Detect which cell encompasses the target text, then output its (X, Y) center coordinate. 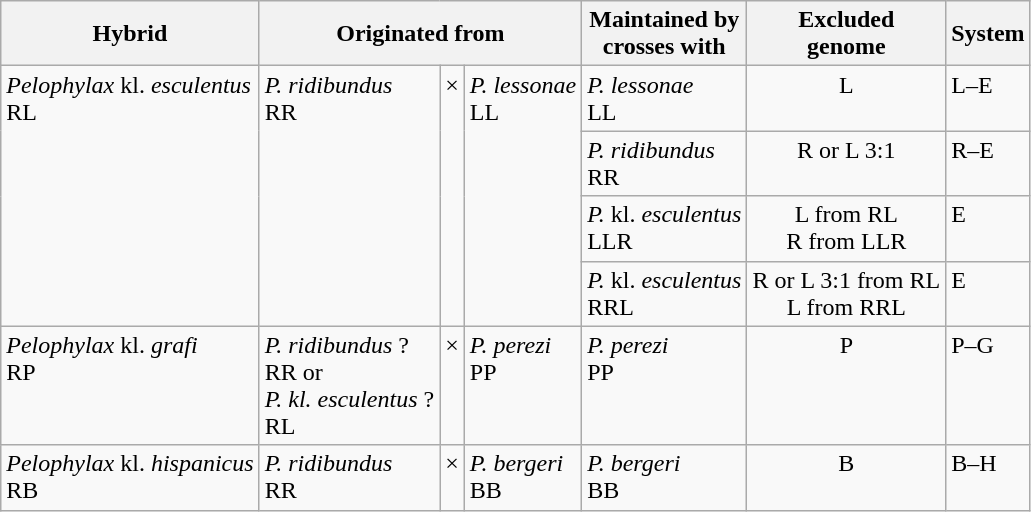
Hybrid (130, 34)
B (846, 478)
Excludedgenome (846, 34)
B–H (988, 478)
Maintained bycrosses with (664, 34)
P. ridibundus ?RR orP. kl. esculentus ?RL (350, 386)
P (846, 386)
L from RLR from LLR (846, 228)
P–G (988, 386)
P. kl. esculentusLLR (664, 228)
Pelophylax kl. esculentusRL (130, 196)
R or L 3:1 from RLL from RRL (846, 294)
L–E (988, 98)
Pelophylax kl. hispanicusRB (130, 478)
System (988, 34)
Pelophylax kl. grafiRP (130, 386)
R–E (988, 164)
R or L 3:1 (846, 164)
L (846, 98)
Originated from (420, 34)
P. kl. esculentusRRL (664, 294)
